Locate the cell with the specified text and output its (X, Y) center coordinate. 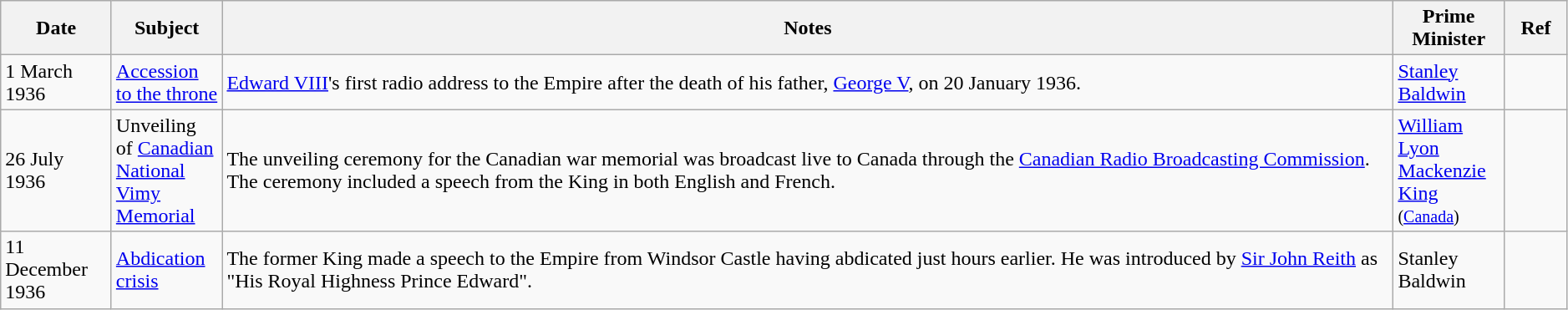
Abdication crisis (167, 270)
Unveiling of Canadian National Vimy Memorial (167, 170)
Subject (167, 28)
Ref (1535, 28)
11 December 1936 (57, 270)
William Lyon Mackenzie King(Canada) (1449, 170)
Notes (808, 28)
Prime Minister (1449, 28)
Date (57, 28)
26 July 1936 (57, 170)
1 March 1936 (57, 82)
Accession to the throne (167, 82)
Edward VIII's first radio address to the Empire after the death of his father, George V, on 20 January 1936. (808, 82)
